Detect which cell encompasses the target text, then output its [x, y] center coordinate. 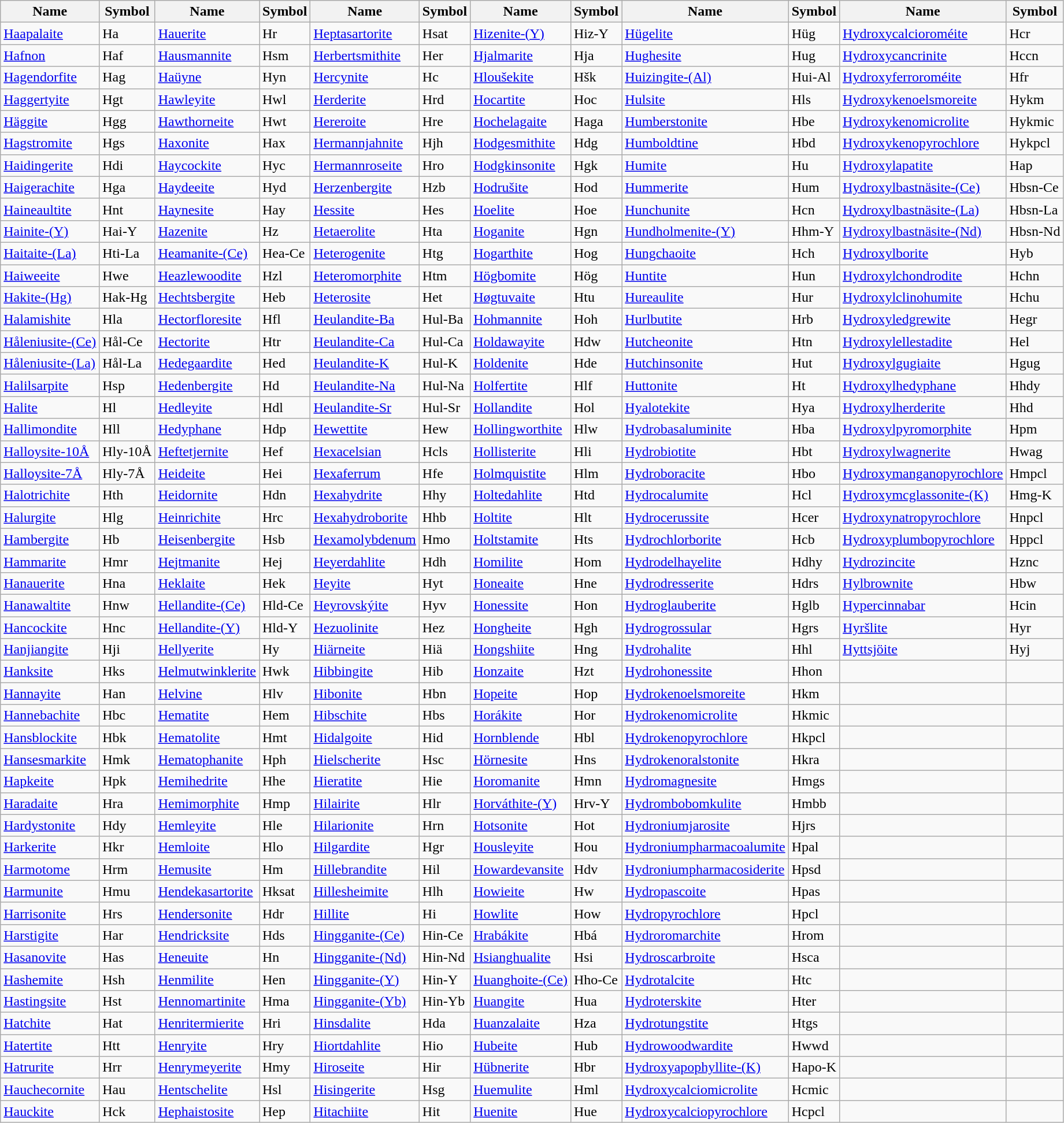
Heulandite-K [365, 364]
Huttonite [705, 386]
Hylbrownite [923, 583]
Harstigite [50, 935]
Heteromorphite [365, 276]
Hbl [596, 737]
Hemloite [207, 847]
Hkmic [814, 716]
Hematite [207, 716]
Hulsite [705, 99]
Hts [596, 539]
Hom [596, 561]
Hetaerolite [365, 231]
Haggertyite [50, 99]
Hcl [814, 495]
Hdv [596, 869]
Hli [596, 451]
Hezuolinite [365, 627]
Has [127, 957]
Hna [127, 583]
Hydrokenoralstonite [705, 759]
Hmo [444, 539]
Hbn [444, 694]
Holdenite [521, 364]
Hrr [127, 1068]
Hzb [444, 187]
Hyb [1035, 253]
Huntite [705, 276]
Hlt [596, 517]
Hopeite [521, 694]
Hmbb [814, 803]
Hrabákite [521, 935]
Hornblende [521, 737]
Hocartite [521, 99]
Häggite [50, 121]
Heisenbergite [207, 539]
Halurgite [50, 517]
Hagendorfite [50, 77]
Hmpcl [1035, 473]
Hbsn-La [1035, 209]
Hed [284, 364]
Hua [596, 1002]
Hashemite [50, 980]
Hin-Y [444, 980]
Hemleyite [207, 825]
Hpm [1035, 429]
Hohmannite [521, 320]
Hermannjahnite [365, 143]
Haitaite-(La) [50, 253]
Hydroniumpharmacosiderite [705, 869]
Htt [127, 1046]
Hydrogrossular [705, 627]
Hinsdalite [365, 1024]
Hri [284, 1024]
Hendersonite [207, 913]
Hydroxylhedyphane [923, 386]
Hsca [814, 957]
Huanghoite-(Ce) [521, 980]
Hrc [284, 517]
Hidalgoite [365, 737]
Hydrozincite [923, 561]
Hho-Ce [596, 980]
Hydroxycalciomicrolite [705, 1089]
Hellandite-(Y) [207, 627]
Hch [814, 253]
Hbá [596, 935]
Hiz-Y [596, 34]
Hykmic [1035, 121]
Hel [1035, 342]
Hrm [127, 869]
Hbt [814, 451]
Hectorite [207, 342]
Hck [127, 1111]
Huemulite [521, 1089]
Hb [127, 539]
Huenite [521, 1111]
Htn [814, 342]
Hanjiangite [50, 650]
Hypercinnabar [923, 605]
Hop [596, 694]
Hapkeite [50, 781]
Hppcl [1035, 539]
Hlh [444, 891]
Heterogenite [365, 253]
Hiortdahlite [365, 1046]
Hydroniumpharmacoalumite [705, 847]
Housleyite [521, 847]
Hwl [284, 99]
Hap [1035, 165]
Heidornite [207, 495]
Hul-K [444, 364]
Hir [444, 1068]
Hydroxykenopyrochlore [923, 143]
Hjalmarite [521, 55]
Hydroromarchite [705, 935]
Howardevansite [521, 869]
Hit [444, 1111]
Haineaultite [50, 209]
Hellyerite [207, 650]
Hawleyite [207, 99]
Hji [127, 650]
Hmn [596, 781]
Heftetjernite [207, 451]
Hechtsbergite [207, 298]
Hexamolybdenum [365, 539]
Hogarthite [521, 253]
Hšk [596, 77]
Hügelite [705, 34]
Helvine [207, 694]
Hendricksite [207, 935]
Haidingerite [50, 165]
Hydroxylgugiaite [923, 364]
Hter [814, 1002]
Heyerdahlite [365, 561]
Hst [127, 1002]
Hfe [444, 473]
Hib [444, 672]
Hie [444, 781]
Hatchite [50, 1024]
How [596, 913]
Hazenite [207, 231]
Hasanovite [50, 957]
Halamishite [50, 320]
Holdawayite [521, 342]
Hdr [284, 913]
Hur [814, 298]
Hz [284, 231]
Hlr [444, 803]
Hydroxykenoelsmoreite [923, 99]
Hld-Y [284, 627]
Hdp [284, 429]
Hn [284, 957]
Hes [444, 209]
Hle [284, 825]
Hydrotalcite [705, 980]
Hea-Ce [284, 253]
Hydroboracite [705, 473]
Hoc [596, 99]
Hörnesite [521, 759]
Hnpcl [1035, 517]
Hydroxylchondrodite [923, 276]
Hga [127, 187]
Hhm-Y [814, 231]
Hoe [596, 209]
Hallimondite [50, 429]
Horváthite-(Y) [521, 803]
Hoh [596, 320]
Hydroxylclinohumite [923, 298]
Hydrohonessite [705, 672]
Hydrochlorborite [705, 539]
Hydroxyledgrewite [923, 320]
Honessite [521, 605]
Hydromagnesite [705, 781]
Hochelagaite [521, 121]
Hau [127, 1089]
Hydroxynatropyrochlore [923, 517]
Hyv [444, 605]
Hdhy [814, 561]
Hub [596, 1046]
Hawthorneite [207, 121]
Henrymeyerite [207, 1068]
Htc [814, 980]
Hyršlite [923, 627]
Hatrurite [50, 1068]
Hpk [127, 781]
Hbo [814, 473]
Hil [444, 869]
Hellandite-(Ce) [207, 605]
Hyr [1035, 627]
Hez [444, 627]
Hm [284, 869]
Hin-Nd [444, 957]
Hbk [127, 737]
Hul-Sr [444, 407]
Hdw [596, 342]
Haynesite [207, 209]
Har [127, 935]
Hhy [444, 495]
Hmy [284, 1068]
Hgt [127, 99]
Hainite-(Y) [50, 231]
Hughesite [705, 55]
Hsc [444, 759]
Hbe [814, 121]
Hitachiite [365, 1111]
Hoelite [521, 209]
Hcls [444, 451]
Hnt [127, 209]
Hanawaltite [50, 605]
Htm [444, 276]
Hag [127, 77]
Hre [444, 121]
Hdrs [814, 583]
Hagstromite [50, 143]
Htg [444, 253]
Htgs [814, 1024]
Hhl [814, 650]
Hwwd [814, 1046]
Hansesmarkite [50, 759]
Hsb [284, 539]
Hurlbutite [705, 320]
Hul-Ca [444, 342]
Hio [444, 1046]
Huangite [521, 1002]
Hrb [814, 320]
Hanauerite [50, 583]
Hug [814, 55]
Hydroxycancrinite [923, 55]
Hnw [127, 605]
Hedenbergite [207, 386]
Hauckite [50, 1111]
Håleniusite-(La) [50, 364]
Hydrotungstite [705, 1024]
Hodgkinsonite [521, 165]
Hhon [814, 672]
Hlv [284, 694]
Hieratite [365, 781]
Hdn [284, 495]
Hingganite-(Ce) [365, 935]
Hcpcl [814, 1111]
Hid [444, 737]
Hög [596, 276]
Hutchinsonite [705, 364]
Haxonite [207, 143]
Howlite [521, 913]
Hingganite-(Yb) [365, 1002]
Holfertite [521, 386]
Hydrokenopyrochlore [705, 737]
Heklaite [207, 583]
Hedegaardite [207, 364]
Hcb [814, 539]
Hod [596, 187]
Heinrichite [207, 517]
Herderite [365, 99]
Hsat [444, 34]
Hydroxymcglassonite-(K) [923, 495]
Hda [444, 1024]
Hydrodresserite [705, 583]
Herbertsmithite [365, 55]
Hly-7Å [127, 473]
Hbsn-Nd [1035, 231]
Hollingworthite [521, 429]
Heterosite [365, 298]
Hei [284, 473]
Howieite [521, 891]
Hedyphane [207, 429]
Hdi [127, 165]
Hth [127, 495]
Hd [284, 386]
Hma [284, 1002]
Hyn [284, 77]
Hul-Na [444, 386]
Hhb [444, 517]
Hrn [444, 825]
Hydrowoodwardite [705, 1046]
Hewettite [365, 429]
Hydrombobomkulite [705, 803]
Hydrocalumite [705, 495]
Hhe [284, 781]
Hgug [1035, 364]
Haycockite [207, 165]
Hgrs [814, 627]
Huizingite-(Al) [705, 77]
Hemusite [207, 869]
Hydrobasaluminite [705, 429]
Hydroxylbastnäsite-(La) [923, 209]
Hielscherite [365, 759]
Heyite [365, 583]
Hydrohalite [705, 650]
Hph [284, 759]
Hlw [596, 429]
Holmquistite [521, 473]
Hwk [284, 672]
Halite [50, 407]
Hingganite-(Nd) [365, 957]
Hcer [814, 517]
Hjh [444, 143]
Hydroxyapophyllite-(K) [705, 1068]
Hznc [1035, 561]
Hum [814, 187]
Hcr [1035, 34]
Hlo [284, 847]
Hui-Al [814, 77]
Hodgesmithite [521, 143]
Homilite [521, 561]
Heamanite-(Ce) [207, 253]
Hin-Yb [444, 1002]
Hydroxyplumbopyrochlore [923, 539]
Hwe [127, 276]
Hemihedrite [207, 781]
Hübnerite [521, 1068]
Hpsd [814, 869]
Hyj [1035, 650]
Högbomite [521, 276]
Hilgardite [365, 847]
Hydroxylellestadite [923, 342]
Hectorfloresite [207, 320]
Hlf [596, 386]
Hsp [127, 386]
Hml [596, 1089]
Hydroxymanganopyrochlore [923, 473]
Hiä [444, 650]
Hmt [284, 737]
Hoganite [521, 231]
Heyrovskýite [365, 605]
Hydrocerussite [705, 517]
Helmutwinklerite [207, 672]
Hancockite [50, 627]
Holtstamite [521, 539]
Hydroxylpyromorphite [923, 429]
Hmr [127, 561]
Hydropascoite [705, 891]
Hor [596, 716]
Hureaulite [705, 298]
Harmotome [50, 869]
Hng [596, 650]
Hummerite [705, 187]
Hermannroseite [365, 165]
Hde [596, 364]
Hisingerite [365, 1089]
Hhdy [1035, 386]
Hematolite [207, 737]
Hzt [596, 672]
Hry [284, 1046]
Hessite [365, 209]
Hlm [596, 473]
Hks [127, 672]
Hdl [284, 407]
Hkpcl [814, 737]
Htr [284, 342]
Hgh [596, 627]
Hydroxylwagnerite [923, 451]
Hambergite [50, 539]
Hyd [284, 187]
Hereroite [365, 121]
Hra [127, 803]
Hydroxylbastnäsite-(Ce) [923, 187]
Hon [596, 605]
Hun [814, 276]
Håleniusite-(Ce) [50, 342]
Haigerachite [50, 187]
Hexacelsian [365, 451]
Heptasartorite [365, 34]
Hemimorphite [207, 803]
Haga [596, 121]
Hol [596, 407]
Hollandite [521, 407]
Hydroterskite [705, 1002]
Hzl [284, 276]
Hundholmenite-(Y) [705, 231]
Halloysite-10Å [50, 451]
Hpas [814, 891]
Hld-Ce [284, 605]
Hay [284, 209]
Hrv-Y [596, 803]
Hardystonite [50, 825]
Hbw [1035, 583]
Hsianghualite [521, 957]
Hls [814, 99]
Hyalotekite [705, 407]
Hydrobiotite [705, 451]
Hak-Hg [127, 298]
Hydroxylborite [923, 253]
Hansblockite [50, 737]
Hglb [814, 605]
Hll [127, 429]
Hafnon [50, 55]
Hibschite [365, 716]
Hibbingite [365, 672]
Hapo-K [814, 1068]
Hydroxycalciopyrochlore [705, 1111]
Hro [444, 165]
Hew [444, 429]
Hep [284, 1111]
Hpal [814, 847]
Heulandite-Ba [365, 320]
Hmgs [814, 781]
Hin-Ce [444, 935]
Het [444, 298]
Hef [284, 451]
Huanzalaite [521, 1024]
Hauerite [207, 34]
Halilsarpite [50, 386]
Henmilite [207, 980]
Hfr [1035, 77]
Hgk [596, 165]
Hiroseite [365, 1068]
Hkra [814, 759]
Hat [127, 1024]
Horákite [521, 716]
Hotsonite [521, 825]
Hjrs [814, 825]
Hbsn-Ce [1035, 187]
Hydroxylapatite [923, 165]
Hut [814, 364]
Hykpcl [1035, 143]
Hwt [284, 121]
Haapalaite [50, 34]
Hykm [1035, 99]
Hål-La [127, 364]
Hr [284, 34]
Hsm [284, 55]
Hauchecornite [50, 1089]
Hausmannite [207, 55]
Hou [596, 847]
Ha [127, 34]
Hydroxylherderite [923, 407]
Humberstonite [705, 121]
Hennomartinite [207, 1002]
Humboldtine [705, 143]
Hakite-(Hg) [50, 298]
Hydroglauberite [705, 605]
Hanksite [50, 672]
Hue [596, 1111]
Hunchunite [705, 209]
Hexaferrum [365, 473]
Henryite [207, 1046]
Hot [596, 825]
Hcmic [814, 1089]
Hannebachite [50, 716]
Hog [596, 253]
Hercynite [365, 77]
Hly-10Å [127, 451]
Hchn [1035, 276]
Haf [127, 55]
Hexahydrite [365, 495]
Hål-Ce [127, 342]
Hyttsjöite [923, 650]
Hlg [127, 517]
Hmk [127, 759]
Hai-Y [127, 231]
Hek [284, 583]
Holtedahlite [521, 495]
Haiweeite [50, 276]
Hkm [814, 694]
Hammarite [50, 561]
Hbd [814, 143]
Heulandite-Ca [365, 342]
Hrom [814, 935]
Hc [444, 77]
Hdy [127, 825]
Hedleyite [207, 407]
Hksat [284, 891]
Hpcl [814, 913]
Hloušekite [521, 77]
Heulandite-Na [365, 386]
Ht [814, 386]
Hchu [1035, 298]
Hhd [1035, 407]
Hy [284, 650]
Hns [596, 759]
Hutcheonite [705, 342]
Hds [284, 935]
Hydroxyferroroméite [923, 77]
Haüyne [207, 77]
Hbs [444, 716]
Horomanite [521, 781]
Heideite [207, 473]
Henritermierite [207, 1024]
Hem [284, 716]
Hematophanite [207, 759]
Hba [814, 429]
Hydroscarbroite [705, 957]
Hgn [596, 231]
Han [127, 694]
Haydeeite [207, 187]
Hastingsite [50, 1002]
Hydropyrochlore [705, 913]
Hrs [127, 913]
Hrd [444, 99]
Hillesheimite [365, 891]
Hegr [1035, 320]
Hnc [127, 627]
Harrisonite [50, 913]
Hdh [444, 561]
Hmg-K [1035, 495]
Hatertite [50, 1046]
Hydroxykenomicrolite [923, 121]
Hgr [444, 847]
Hja [596, 55]
Hibonite [365, 694]
Hmu [127, 891]
Hti-La [127, 253]
Høgtuvaite [521, 298]
Hydroxycalcioroméite [923, 34]
Hej [284, 561]
Htd [596, 495]
Hgg [127, 121]
Hyt [444, 583]
Hydrodelhayelite [705, 561]
Hsi [596, 957]
Hollisterite [521, 451]
Herzenbergite [365, 187]
Heazlewoodite [207, 276]
Hydrokenomicrolite [705, 716]
Harmunite [50, 891]
Honzaite [521, 672]
Hsg [444, 1089]
Hexahydroborite [365, 517]
Hdg [596, 143]
Hya [814, 407]
Hgs [127, 143]
Hcin [1035, 605]
Hw [596, 891]
Hannayite [50, 694]
Hen [284, 980]
Hta [444, 231]
Halloysite-7Å [50, 473]
Hu [814, 165]
Hongshiite [521, 650]
Hubeite [521, 1046]
Hizenite-(Y) [521, 34]
Hkr [127, 847]
Hax [284, 143]
Hongheite [521, 627]
Hendekasartorite [207, 891]
Hungchaoite [705, 253]
Hne [596, 583]
Haradaite [50, 803]
Hydroniumjarosite [705, 825]
Hephaistosite [207, 1111]
Hbc [127, 716]
Hi [444, 913]
Htu [596, 298]
Hza [596, 1024]
Hilairite [365, 803]
Hejtmanite [207, 561]
Hsl [284, 1089]
Harkerite [50, 847]
Holtite [521, 517]
Hsh [127, 980]
Hiärneite [365, 650]
Hfl [284, 320]
Hingganite-(Y) [365, 980]
Hillebrandite [365, 869]
Hüg [814, 34]
Hl [127, 407]
Hcn [814, 209]
Hla [127, 320]
Hbr [596, 1068]
Heneuite [207, 957]
Humite [705, 165]
Hodrušite [521, 187]
Hydrokenoelsmoreite [705, 694]
Hmp [284, 803]
Heb [284, 298]
Honeaite [521, 583]
Her [444, 55]
Hyc [284, 165]
Hul-Ba [444, 320]
Hccn [1035, 55]
Hwag [1035, 451]
Heulandite-Sr [365, 407]
Halotrichite [50, 495]
Hentschelite [207, 1089]
Hilarionite [365, 825]
Hydroxylbastnäsite-(Nd) [923, 231]
Hillite [365, 913]
